Search for the cell housing the specified text and yield its [x, y] center coordinate. 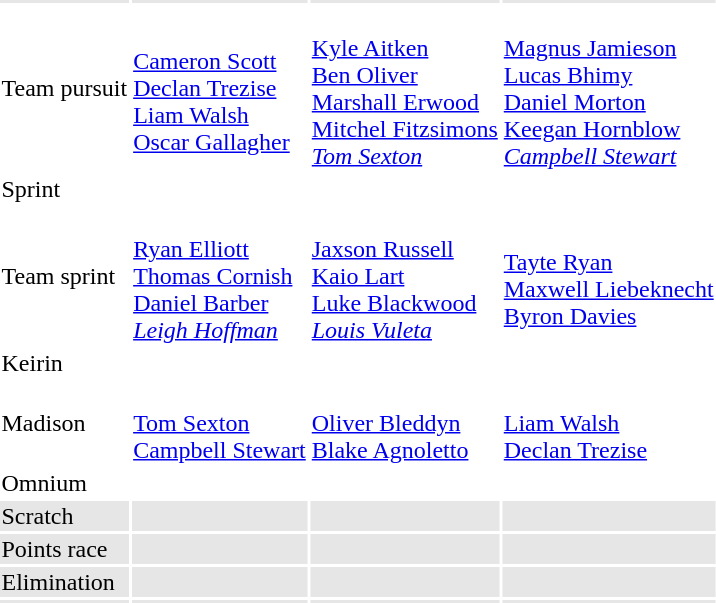
Omnium [64, 483]
Points race [64, 549]
Team sprint [64, 276]
Tom SextonCampbell Stewart [220, 423]
Magnus JamiesonLucas BhimyDaniel MortonKeegan HornblowCampbell Stewart [608, 88]
Keirin [64, 363]
Scratch [64, 516]
Elimination [64, 582]
Ryan ElliottThomas CornishDaniel BarberLeigh Hoffman [220, 276]
Liam WalshDeclan Trezise [608, 423]
Jaxson RussellKaio LartLuke BlackwoodLouis Vuleta [404, 276]
Cameron ScottDeclan TreziseLiam WalshOscar Gallagher [220, 88]
Team pursuit [64, 88]
Kyle AitkenBen OliverMarshall ErwoodMitchel FitzsimonsTom Sexton [404, 88]
Oliver BleddynBlake Agnoletto [404, 423]
Sprint [64, 189]
Tayte RyanMaxwell LiebeknechtByron Davies [608, 276]
Madison [64, 423]
